Detect which cell encompasses the target text, then output its [X, Y] center coordinate. 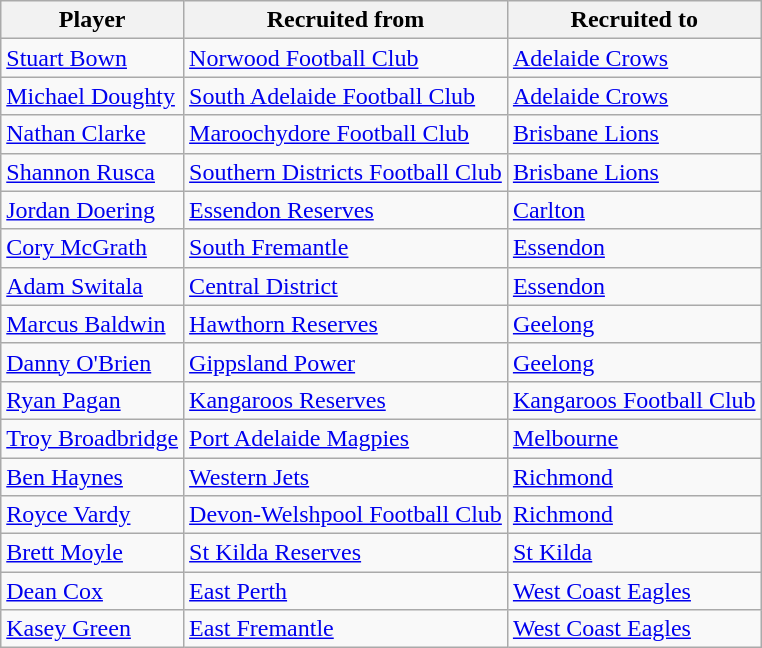
Kangaroos Reserves [346, 400]
Norwood Football Club [346, 58]
Cory McGrath [92, 248]
South Adelaide Football Club [346, 96]
Danny O'Brien [92, 362]
Michael Doughty [92, 96]
Central District [346, 286]
Gippsland Power [346, 362]
Kangaroos Football Club [634, 400]
St Kilda Reserves [346, 553]
Western Jets [346, 477]
Brett Moyle [92, 553]
Maroochydore Football Club [346, 134]
Devon-Welshpool Football Club [346, 515]
Ryan Pagan [92, 400]
Recruited to [634, 20]
Essendon Reserves [346, 210]
South Fremantle [346, 248]
Southern Districts Football Club [346, 172]
Ben Haynes [92, 477]
Marcus Baldwin [92, 324]
Carlton [634, 210]
Hawthorn Reserves [346, 324]
St Kilda [634, 553]
Troy Broadbridge [92, 438]
Shannon Rusca [92, 172]
Melbourne [634, 438]
Player [92, 20]
East Fremantle [346, 629]
Nathan Clarke [92, 134]
Port Adelaide Magpies [346, 438]
Royce Vardy [92, 515]
Stuart Bown [92, 58]
Recruited from [346, 20]
Jordan Doering [92, 210]
Dean Cox [92, 591]
Adam Switala [92, 286]
East Perth [346, 591]
Kasey Green [92, 629]
